Detect which cell encompasses the target text, then output its [X, Y] center coordinate. 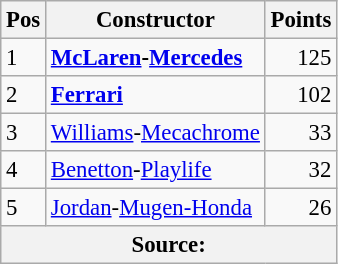
3 [24, 133]
33 [300, 133]
McLaren-Mercedes [156, 58]
Jordan-Mugen-Honda [156, 208]
1 [24, 58]
Benetton-Playlife [156, 170]
Constructor [156, 20]
125 [300, 58]
32 [300, 170]
Source: [169, 245]
Ferrari [156, 95]
2 [24, 95]
Points [300, 20]
5 [24, 208]
Williams-Mecachrome [156, 133]
4 [24, 170]
102 [300, 95]
Pos [24, 20]
26 [300, 208]
